For the text-containing cell, return its midpoint in [X, Y] coordinate format. 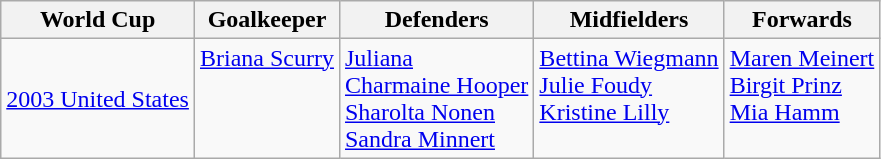
Midfielders [629, 20]
Briana Scurry [266, 98]
Forwards [802, 20]
Defenders [436, 20]
Bettina Wiegmann Julie Foudy Kristine Lilly [629, 98]
Goalkeeper [266, 20]
Maren Meinert Birgit Prinz Mia Hamm [802, 98]
World Cup [98, 20]
Juliana Charmaine Hooper Sharolta Nonen Sandra Minnert [436, 98]
2003 United States [98, 98]
